Provide the (x, y) coordinate of the cell's center where the given text is located.  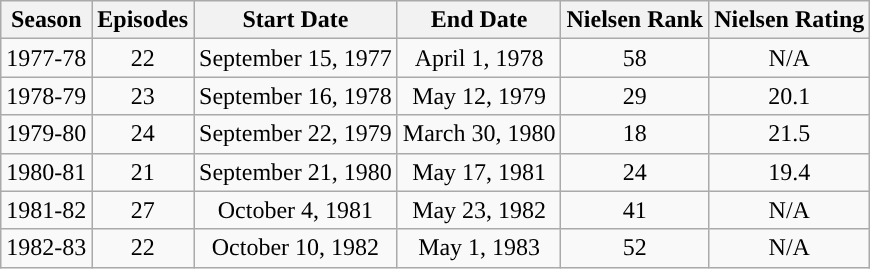
October 4, 1981 (296, 210)
September 22, 1979 (296, 134)
1977-78 (46, 58)
September 21, 1980 (296, 172)
29 (635, 96)
May 1, 1983 (479, 248)
Episodes (143, 20)
1982-83 (46, 248)
Nielsen Rating (790, 20)
September 16, 1978 (296, 96)
21.5 (790, 134)
1979-80 (46, 134)
21 (143, 172)
58 (635, 58)
41 (635, 210)
September 15, 1977 (296, 58)
October 10, 1982 (296, 248)
19.4 (790, 172)
1978-79 (46, 96)
May 23, 1982 (479, 210)
Nielsen Rank (635, 20)
Start Date (296, 20)
April 1, 1978 (479, 58)
27 (143, 210)
May 12, 1979 (479, 96)
18 (635, 134)
Season (46, 20)
20.1 (790, 96)
March 30, 1980 (479, 134)
1981-82 (46, 210)
End Date (479, 20)
23 (143, 96)
52 (635, 248)
1980-81 (46, 172)
May 17, 1981 (479, 172)
